Extract the [X, Y] coordinate from the center of the cell holding the provided text.  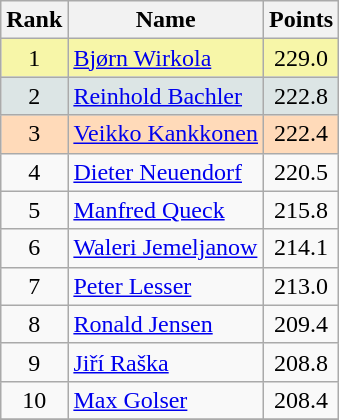
1 [34, 58]
9 [34, 362]
2 [34, 96]
Rank [34, 20]
Ronald Jensen [166, 324]
7 [34, 286]
208.8 [302, 362]
5 [34, 210]
Dieter Neuendorf [166, 172]
222.8 [302, 96]
Name [166, 20]
220.5 [302, 172]
209.4 [302, 324]
Points [302, 20]
229.0 [302, 58]
214.1 [302, 248]
3 [34, 134]
215.8 [302, 210]
Veikko Kankkonen [166, 134]
Jiří Raška [166, 362]
Reinhold Bachler [166, 96]
Manfred Queck [166, 210]
Waleri Jemeljanow [166, 248]
8 [34, 324]
10 [34, 400]
222.4 [302, 134]
Peter Lesser [166, 286]
208.4 [302, 400]
6 [34, 248]
213.0 [302, 286]
4 [34, 172]
Max Golser [166, 400]
Bjørn Wirkola [166, 58]
